Provide the (x, y) coordinate of the cell's center where the given text is located.  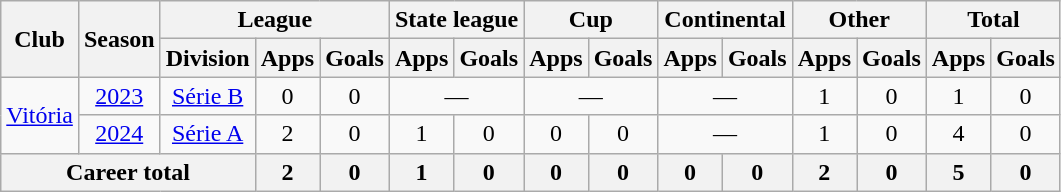
Club (40, 39)
5 (958, 172)
Vitória (40, 115)
4 (958, 134)
League (274, 20)
Career total (128, 172)
Total (993, 20)
2023 (119, 96)
Cup (591, 20)
Season (119, 39)
Division (208, 58)
Série A (208, 134)
Other (859, 20)
State league (456, 20)
Série B (208, 96)
Continental (725, 20)
2024 (119, 134)
